Output the (X, Y) coordinate of the center of the cell containing the given text.  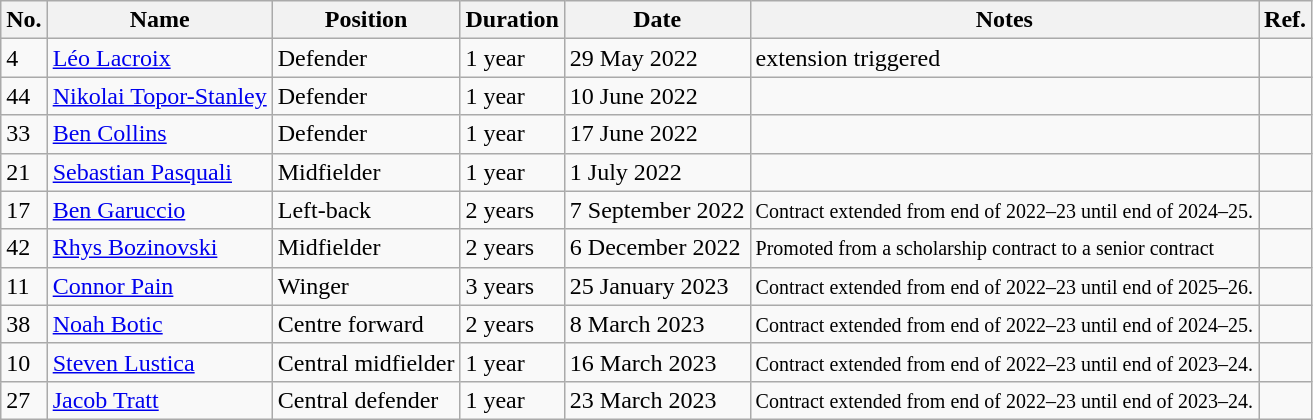
29 May 2022 (657, 58)
extension triggered (1004, 58)
27 (24, 400)
Centre forward (366, 324)
16 March 2023 (657, 362)
Sebastian Pasquali (160, 172)
7 September 2022 (657, 210)
No. (24, 20)
Central defender (366, 400)
Connor Pain (160, 286)
23 March 2023 (657, 400)
33 (24, 134)
38 (24, 324)
Duration (512, 20)
Léo Lacroix (160, 58)
Promoted from a scholarship contract to a senior contract (1004, 248)
Left-back (366, 210)
1 July 2022 (657, 172)
44 (24, 96)
Ref. (1286, 20)
42 (24, 248)
Jacob Tratt (160, 400)
4 (24, 58)
3 years (512, 286)
Date (657, 20)
25 January 2023 (657, 286)
17 (24, 210)
Name (160, 20)
Contract extended from end of 2022–23 until end of 2025–26. (1004, 286)
Ben Garuccio (160, 210)
6 December 2022 (657, 248)
Position (366, 20)
Noah Botic (160, 324)
Winger (366, 286)
Notes (1004, 20)
17 June 2022 (657, 134)
10 June 2022 (657, 96)
21 (24, 172)
Steven Lustica (160, 362)
Nikolai Topor-Stanley (160, 96)
8 March 2023 (657, 324)
Central midfielder (366, 362)
11 (24, 286)
Rhys Bozinovski (160, 248)
10 (24, 362)
Ben Collins (160, 134)
